Provide the [X, Y] coordinate of the cell's center where the given text is located.  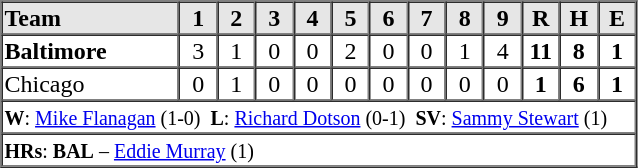
W: Mike Flanagan (1-0) L: Richard Dotson (0-1) SV: Sammy Stewart (1) [319, 116]
9 [503, 18]
HRs: BAL – Eddie Murray (1) [319, 150]
Baltimore [91, 50]
11 [541, 50]
7 [427, 18]
Chicago [91, 84]
R [541, 18]
E [617, 18]
Team [91, 18]
H [579, 18]
5 [350, 18]
